Identify which cell holds the provided text, then report its [x, y] central coordinate. 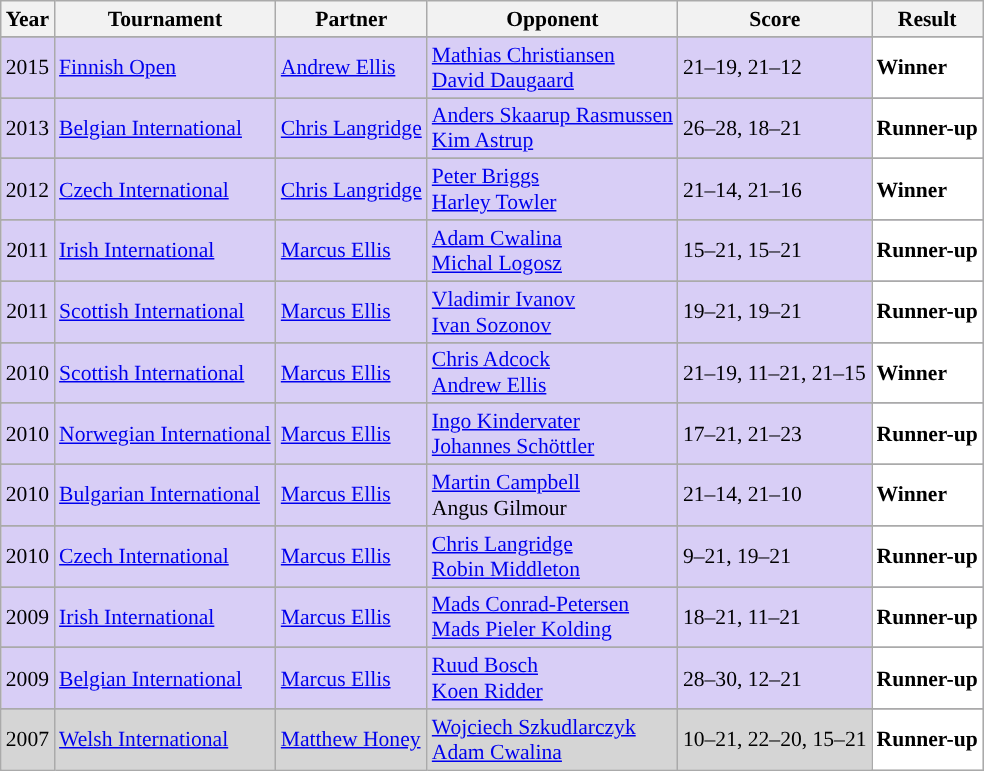
Ruud Bosch Koen Ridder [552, 678]
Norwegian International [165, 434]
Ingo Kindervater Johannes Schöttler [552, 434]
2012 [28, 190]
Result [928, 19]
Martin Campbell Angus Gilmour [552, 496]
Welsh International [165, 740]
Opponent [552, 19]
17–21, 21–23 [775, 434]
21–19, 21–12 [775, 68]
15–21, 15–21 [775, 250]
21–14, 21–10 [775, 496]
Bulgarian International [165, 496]
Peter Briggs Harley Towler [552, 190]
Year [28, 19]
2007 [28, 740]
21–14, 21–16 [775, 190]
26–28, 18–21 [775, 128]
Chris Adcock Andrew Ellis [552, 372]
Chris Langridge Robin Middleton [552, 556]
18–21, 11–21 [775, 618]
2015 [28, 68]
Mads Conrad-Petersen Mads Pieler Kolding [552, 618]
Finnish Open [165, 68]
Andrew Ellis [352, 68]
2013 [28, 128]
28–30, 12–21 [775, 678]
Partner [352, 19]
Anders Skaarup Rasmussen Kim Astrup [552, 128]
Wojciech Szkudlarczyk Adam Cwalina [552, 740]
21–19, 11–21, 21–15 [775, 372]
Score [775, 19]
Tournament [165, 19]
9–21, 19–21 [775, 556]
19–21, 19–21 [775, 312]
Mathias Christiansen David Daugaard [552, 68]
10–21, 22–20, 15–21 [775, 740]
Matthew Honey [352, 740]
Adam Cwalina Michal Logosz [552, 250]
Vladimir Ivanov Ivan Sozonov [552, 312]
